Locate the cell with the specified text and output its (x, y) center coordinate. 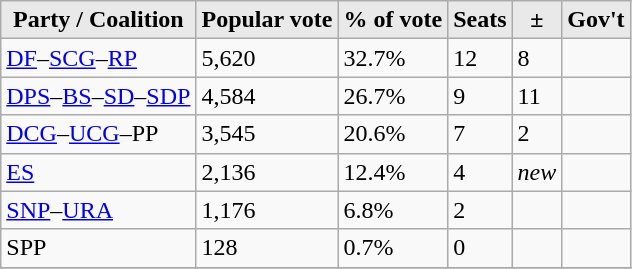
3,545 (267, 134)
% of vote (393, 20)
20.6% (393, 134)
4,584 (267, 96)
26.7% (393, 96)
5,620 (267, 58)
8 (537, 58)
9 (480, 96)
DF–SCG–RP (98, 58)
ES (98, 172)
7 (480, 134)
± (537, 20)
Gov't (596, 20)
1,176 (267, 210)
32.7% (393, 58)
12 (480, 58)
new (537, 172)
2,136 (267, 172)
12.4% (393, 172)
Party / Coalition (98, 20)
SNP–URA (98, 210)
Seats (480, 20)
0.7% (393, 248)
11 (537, 96)
4 (480, 172)
6.8% (393, 210)
DCG–UCG–PP (98, 134)
Popular vote (267, 20)
SPP (98, 248)
DPS–BS–SD–SDP (98, 96)
0 (480, 248)
128 (267, 248)
